Search for the cell housing the specified text and yield its [X, Y] center coordinate. 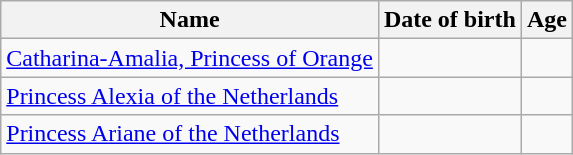
Princess Ariane of the Netherlands [190, 134]
Princess Alexia of the Netherlands [190, 96]
Catharina-Amalia, Princess of Orange [190, 58]
Name [190, 20]
Date of birth [450, 20]
Age [546, 20]
